Capture the cell that displays the provided text and extract its [X, Y] central coordinate. 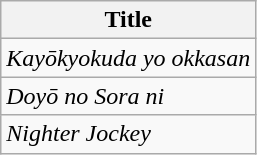
Title [128, 20]
Kayōkyokuda yo okkasan [128, 58]
Doyō no Sora ni [128, 96]
Nighter Jockey [128, 134]
